Return (X, Y) of the center of cell containing provided text 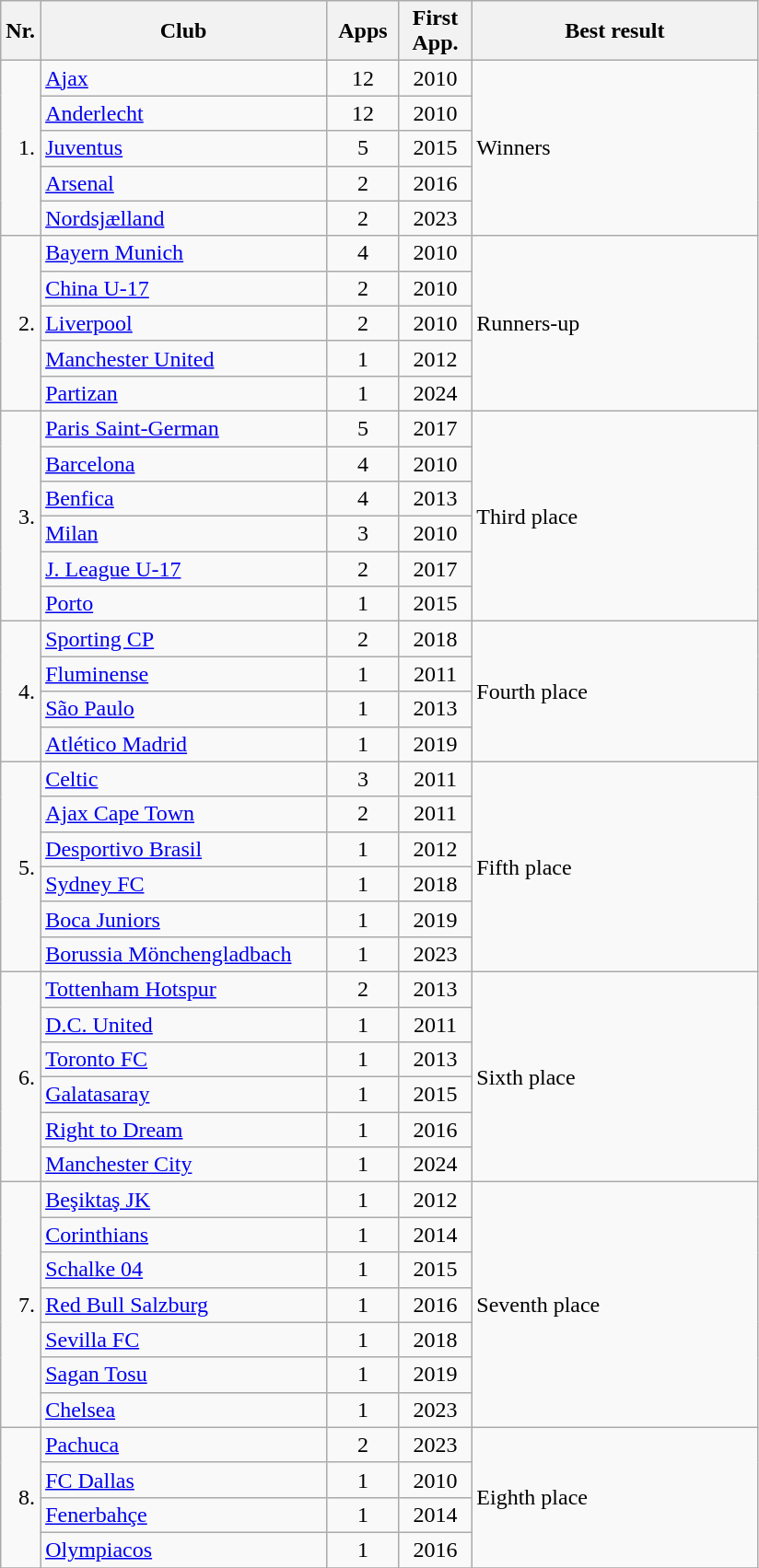
Bayern Munich (184, 253)
Pachuca (184, 1445)
Ajax Cape Town (184, 814)
Atlético Madrid (184, 744)
Eighth place (615, 1497)
Toronto FC (184, 1060)
Galatasaray (184, 1095)
Manchester United (184, 358)
Sevilla FC (184, 1340)
Sporting CP (184, 639)
Celtic (184, 779)
Club (184, 31)
Barcelona (184, 463)
Tottenham Hotspur (184, 989)
Fenerbahçe (184, 1515)
Fifth place (615, 866)
FC Dallas (184, 1480)
Runners-up (615, 323)
Nr. (20, 31)
Boca Juniors (184, 919)
Apps (363, 31)
Liverpool (184, 323)
Chelsea (184, 1410)
Winners (615, 148)
Porto (184, 604)
Anderlecht (184, 113)
Benfica (184, 499)
Desportivo Brasil (184, 849)
Manchester City (184, 1165)
Sagan Tosu (184, 1375)
Sydney FC (184, 884)
8. (20, 1497)
5. (20, 866)
China U-17 (184, 288)
D.C. United (184, 1025)
Ajax (184, 78)
Borussia Mönchengladbach (184, 954)
Sixth place (615, 1076)
4. (20, 691)
Nordsjælland (184, 218)
Seventh place (615, 1305)
1. (20, 148)
7. (20, 1305)
Paris Saint-German (184, 428)
First App. (435, 31)
Right to Dream (184, 1130)
Olympiacos (184, 1550)
Fourth place (615, 691)
Arsenal (184, 183)
Juventus (184, 148)
Best result (615, 31)
6. (20, 1076)
Schalke 04 (184, 1270)
Corinthians (184, 1235)
Third place (615, 516)
J. League U-17 (184, 569)
Beşiktaş JK (184, 1200)
2. (20, 323)
3. (20, 516)
São Paulo (184, 709)
Partizan (184, 393)
Milan (184, 534)
Fluminense (184, 674)
Red Bull Salzburg (184, 1305)
